Capture the cell that displays the provided text and extract its (X, Y) central coordinate. 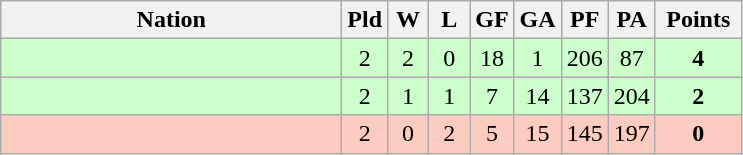
14 (538, 96)
Points (698, 20)
PF (584, 20)
204 (632, 96)
GA (538, 20)
5 (492, 134)
87 (632, 58)
W (408, 20)
15 (538, 134)
PA (632, 20)
137 (584, 96)
4 (698, 58)
Nation (172, 20)
GF (492, 20)
145 (584, 134)
7 (492, 96)
Pld (365, 20)
197 (632, 134)
L (450, 20)
18 (492, 58)
206 (584, 58)
